Locate the cell with the specified text and output its [X, Y] center coordinate. 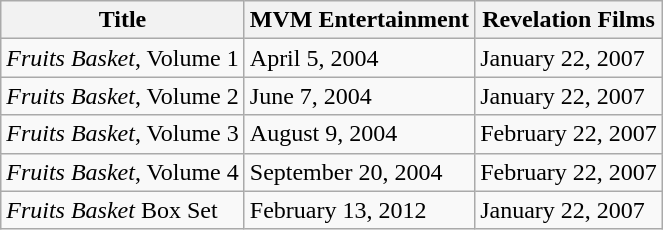
Fruits Basket, Volume 4 [123, 172]
June 7, 2004 [359, 96]
MVM Entertainment [359, 20]
September 20, 2004 [359, 172]
Fruits Basket, Volume 1 [123, 58]
Fruits Basket, Volume 2 [123, 96]
Title [123, 20]
April 5, 2004 [359, 58]
February 13, 2012 [359, 210]
August 9, 2004 [359, 134]
Fruits Basket, Volume 3 [123, 134]
Fruits Basket Box Set [123, 210]
Revelation Films [569, 20]
